Capture the cell that displays the provided text and extract its [x, y] central coordinate. 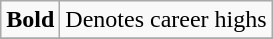
Denotes career highs [166, 20]
Bold [30, 20]
